Output the [x, y] coordinate of the center of the cell containing the given text.  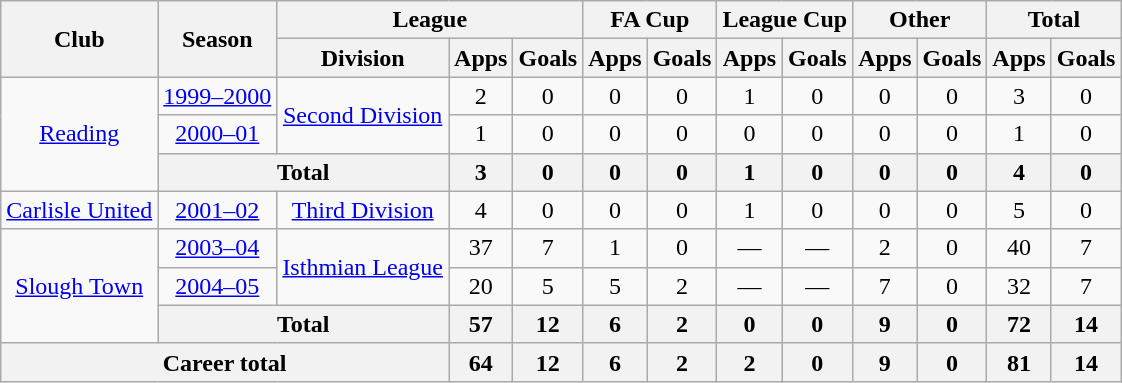
Third Division [363, 210]
2004–05 [218, 286]
Other [920, 20]
2000–01 [218, 134]
37 [481, 248]
Career total [225, 362]
2001–02 [218, 210]
Season [218, 39]
FA Cup [650, 20]
Carlisle United [80, 210]
Second Division [363, 115]
Isthmian League [363, 267]
57 [481, 324]
1999–2000 [218, 96]
20 [481, 286]
81 [1019, 362]
Division [363, 58]
32 [1019, 286]
2003–04 [218, 248]
Slough Town [80, 286]
40 [1019, 248]
72 [1019, 324]
64 [481, 362]
Club [80, 39]
League Cup [785, 20]
League [430, 20]
Reading [80, 134]
